Scan for the cell matching the given text and deliver its (x, y) coordinate at center. 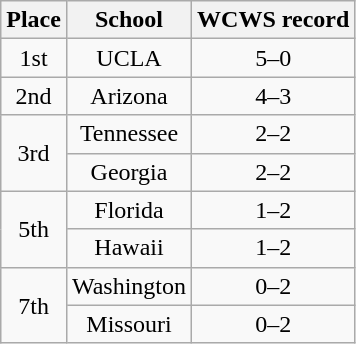
Place (34, 20)
5th (34, 229)
UCLA (128, 58)
7th (34, 305)
2nd (34, 96)
School (128, 20)
Washington (128, 286)
5–0 (274, 58)
4–3 (274, 96)
1st (34, 58)
Georgia (128, 172)
WCWS record (274, 20)
Missouri (128, 324)
Florida (128, 210)
Hawaii (128, 248)
Tennessee (128, 134)
3rd (34, 153)
Arizona (128, 96)
